Detect which cell encompasses the target text, then output its (X, Y) center coordinate. 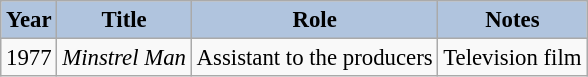
Title (124, 20)
Television film (512, 58)
Role (314, 20)
Year (29, 20)
Minstrel Man (124, 58)
Assistant to the producers (314, 58)
Notes (512, 20)
1977 (29, 58)
